Provide the [x, y] coordinate of the cell's center where the given text is located.  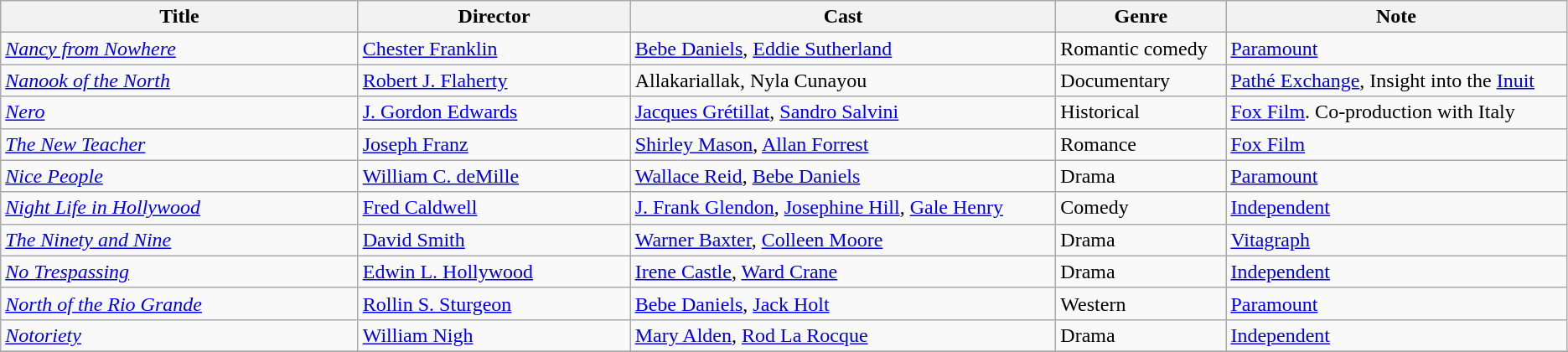
Shirley Mason, Allan Forrest [843, 144]
Wallace Reid, Bebe Daniels [843, 176]
Western [1141, 303]
Allakariallak, Nyla Cunayou [843, 80]
J. Frank Glendon, Josephine Hill, Gale Henry [843, 208]
Chester Franklin [494, 49]
Edwin L. Hollywood [494, 272]
Nice People [179, 176]
J. Gordon Edwards [494, 112]
Pathé Exchange, Insight into the Inuit [1396, 80]
Note [1396, 17]
Vitagraph [1396, 240]
Irene Castle, Ward Crane [843, 272]
Genre [1141, 17]
Night Life in Hollywood [179, 208]
Robert J. Flaherty [494, 80]
Bebe Daniels, Jack Holt [843, 303]
Nero [179, 112]
Bebe Daniels, Eddie Sutherland [843, 49]
Nanook of the North [179, 80]
Nancy from Nowhere [179, 49]
Mary Alden, Rod La Rocque [843, 335]
Director [494, 17]
Historical [1141, 112]
William Nigh [494, 335]
Rollin S. Sturgeon [494, 303]
Jacques Grétillat, Sandro Salvini [843, 112]
David Smith [494, 240]
North of the Rio Grande [179, 303]
No Trespassing [179, 272]
Fred Caldwell [494, 208]
William C. deMille [494, 176]
Cast [843, 17]
The New Teacher [179, 144]
Documentary [1141, 80]
Title [179, 17]
Comedy [1141, 208]
Joseph Franz [494, 144]
Fox Film [1396, 144]
Romance [1141, 144]
Romantic comedy [1141, 49]
Fox Film. Co-production with Italy [1396, 112]
Notoriety [179, 335]
Warner Baxter, Colleen Moore [843, 240]
The Ninety and Nine [179, 240]
